For the text-containing cell, return its midpoint in [x, y] coordinate format. 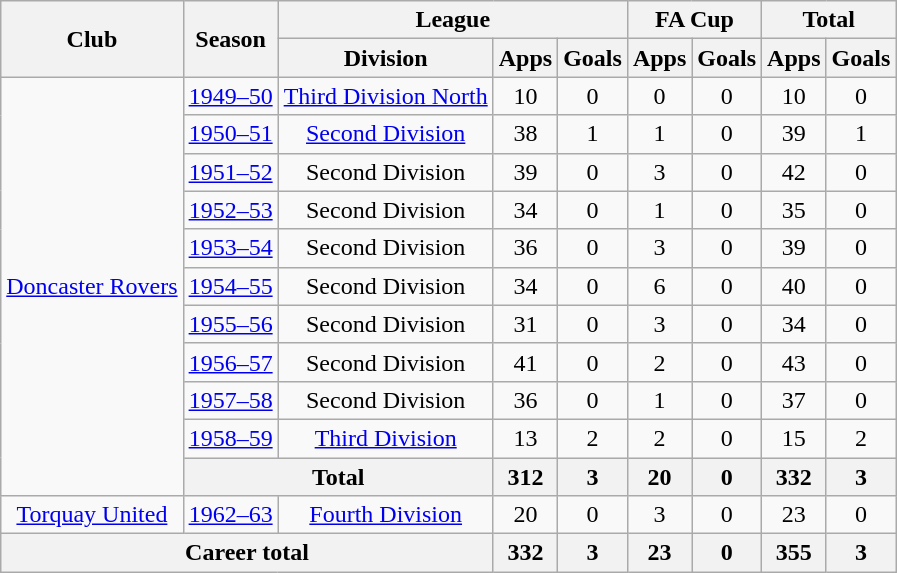
Torquay United [92, 515]
6 [659, 286]
League [452, 20]
1953–54 [230, 248]
Career total [247, 553]
1962–63 [230, 515]
13 [525, 438]
Third Division North [386, 96]
1954–55 [230, 286]
Division [386, 58]
Season [230, 39]
38 [525, 134]
312 [525, 477]
1952–53 [230, 210]
35 [794, 210]
1949–50 [230, 96]
1950–51 [230, 134]
Club [92, 39]
43 [794, 362]
Fourth Division [386, 515]
1955–56 [230, 324]
355 [794, 553]
37 [794, 400]
Doncaster Rovers [92, 286]
FA Cup [694, 20]
41 [525, 362]
Third Division [386, 438]
1951–52 [230, 172]
1956–57 [230, 362]
42 [794, 172]
1957–58 [230, 400]
40 [794, 286]
31 [525, 324]
15 [794, 438]
1958–59 [230, 438]
